Pinpoint the cell where the given text exists, returning its [x, y] midpoint coordinate. 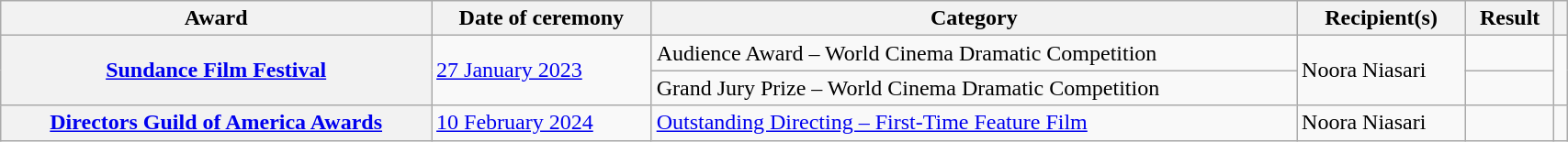
10 February 2024 [542, 123]
Outstanding Directing – First-Time Feature Film [974, 123]
Grand Jury Prize – World Cinema Dramatic Competition [974, 88]
Sundance Film Festival [217, 71]
Category [974, 18]
Result [1510, 18]
Date of ceremony [542, 18]
Award [217, 18]
27 January 2023 [542, 71]
Recipient(s) [1382, 18]
Audience Award – World Cinema Dramatic Competition [974, 53]
Directors Guild of America Awards [217, 123]
